Determine the (x, y) coordinate at the center of the cell enclosing the given text.  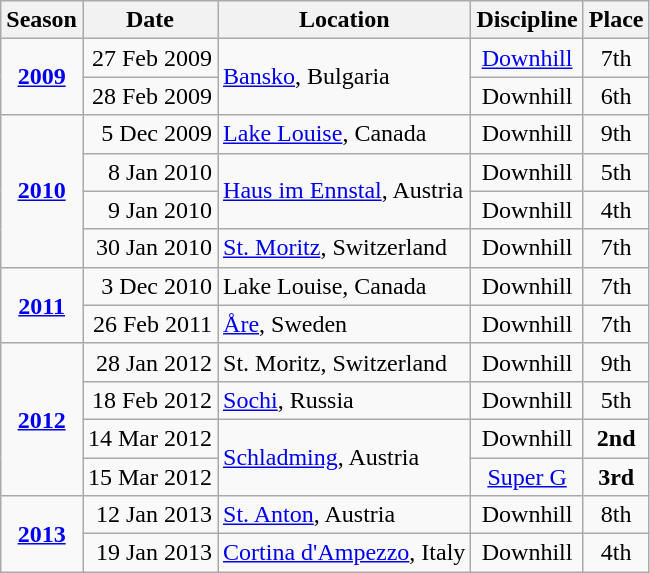
18 Feb 2012 (150, 400)
3rd (616, 477)
2011 (42, 305)
14 Mar 2012 (150, 438)
2013 (42, 534)
Super G (527, 477)
Place (616, 20)
26 Feb 2011 (150, 324)
Sochi, Russia (344, 400)
15 Mar 2012 (150, 477)
Location (344, 20)
12 Jan 2013 (150, 515)
9 Jan 2010 (150, 210)
2009 (42, 77)
5 Dec 2009 (150, 134)
8th (616, 515)
19 Jan 2013 (150, 553)
3 Dec 2010 (150, 286)
30 Jan 2010 (150, 248)
Date (150, 20)
Åre, Sweden (344, 324)
2010 (42, 191)
2012 (42, 419)
Bansko, Bulgaria (344, 77)
Season (42, 20)
8 Jan 2010 (150, 172)
Discipline (527, 20)
28 Feb 2009 (150, 96)
27 Feb 2009 (150, 58)
St. Anton, Austria (344, 515)
Haus im Ennstal, Austria (344, 191)
2nd (616, 438)
Schladming, Austria (344, 457)
28 Jan 2012 (150, 362)
6th (616, 96)
Cortina d'Ampezzo, Italy (344, 553)
